Return the [X, Y] coordinate for the center point of the cell that contains the specified text.  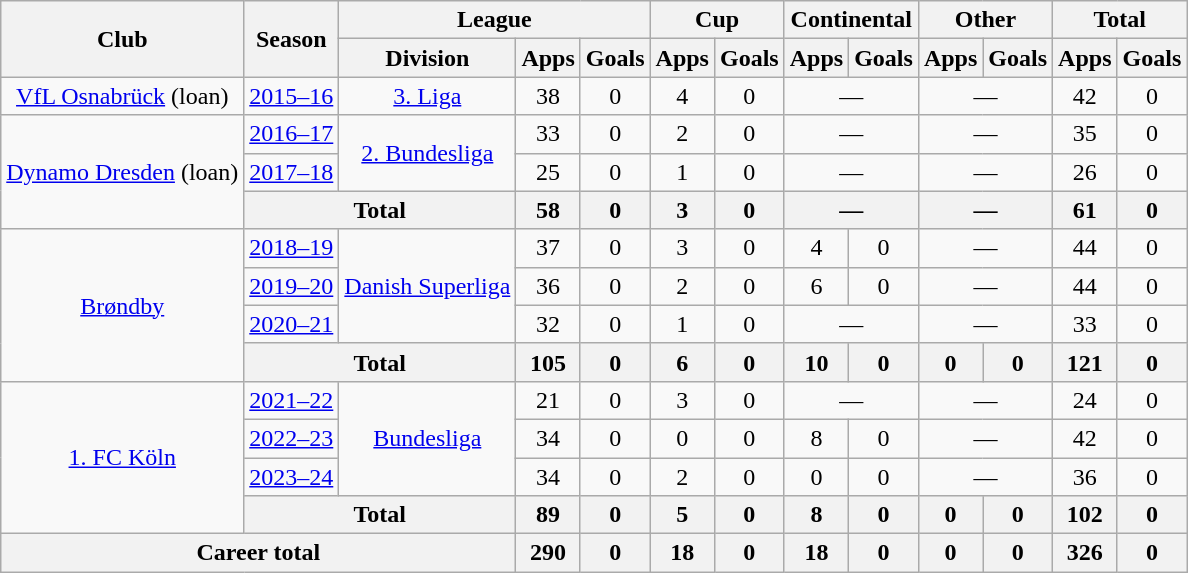
102 [1085, 515]
2. Bundesliga [428, 153]
5 [682, 515]
2018–19 [292, 248]
2022–23 [292, 438]
Continental [851, 20]
2020–21 [292, 324]
3. Liga [428, 96]
Cup [717, 20]
2023–24 [292, 477]
10 [816, 362]
326 [1085, 553]
26 [1085, 172]
League [494, 20]
2015–16 [292, 96]
Bundesliga [428, 438]
Dynamo Dresden (loan) [122, 172]
89 [548, 515]
25 [548, 172]
Career total [258, 553]
38 [548, 96]
2016–17 [292, 134]
21 [548, 400]
24 [1085, 400]
Season [292, 39]
37 [548, 248]
2019–20 [292, 286]
VfL Osnabrück (loan) [122, 96]
2021–22 [292, 400]
Danish Superliga [428, 286]
32 [548, 324]
35 [1085, 134]
121 [1085, 362]
58 [548, 210]
61 [1085, 210]
Other [985, 20]
Club [122, 39]
1. FC Köln [122, 457]
105 [548, 362]
290 [548, 553]
Division [428, 58]
2017–18 [292, 172]
Brøndby [122, 305]
